Detect which cell encompasses the target text, then output its [X, Y] center coordinate. 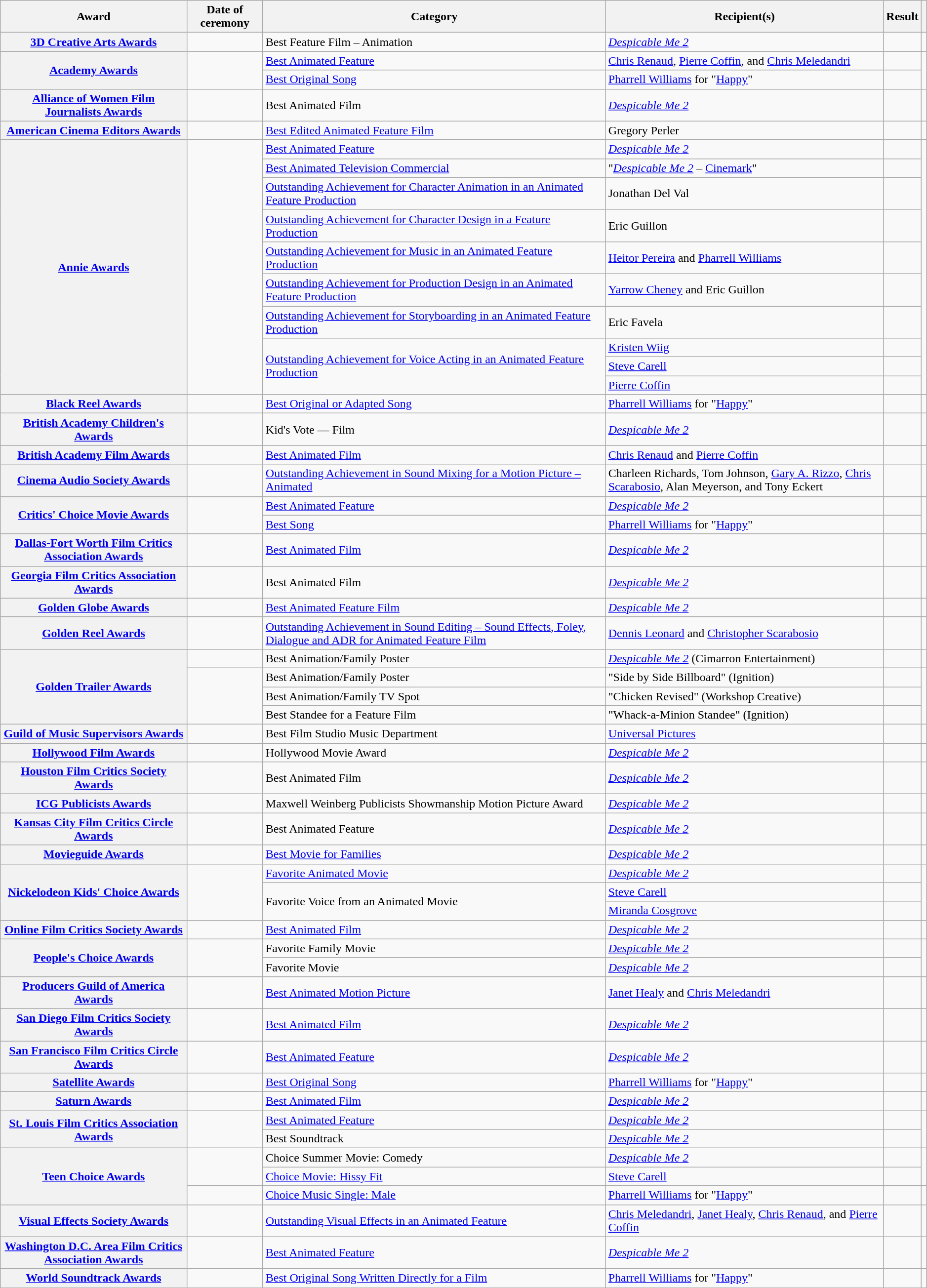
Nickelodeon Kids' Choice Awards [94, 892]
ICG Publicists Awards [94, 804]
Favorite Family Movie [434, 948]
Favorite Animated Movie [434, 873]
American Cinema Editors Awards [94, 130]
Outstanding Achievement for Character Animation in an Animated Feature Production [434, 194]
Outstanding Achievement for Character Design in a Feature Production [434, 225]
Teen Choice Awards [94, 1176]
British Academy Children's Awards [94, 430]
Outstanding Achievement for Production Design in an Animated Feature Production [434, 289]
Outstanding Achievement for Storyboarding in an Animated Feature Production [434, 322]
Recipient(s) [745, 17]
Satellite Awards [94, 1083]
Saturn Awards [94, 1101]
Best Animation/Family TV Spot [434, 696]
Eric Favela [745, 322]
Georgia Film Critics Association Awards [94, 582]
San Francisco Film Critics Circle Awards [94, 1057]
Kansas City Film Critics Circle Awards [94, 829]
Producers Guild of America Awards [94, 993]
3D Creative Arts Awards [94, 42]
Best Animated Television Commercial [434, 168]
Outstanding Visual Effects in an Animated Feature [434, 1221]
Houston Film Critics Society Awards [94, 778]
Outstanding Achievement for Music in an Animated Feature Production [434, 258]
Best Edited Animated Feature Film [434, 130]
"Whack-a-Minion Standee" (Ignition) [745, 715]
British Academy Film Awards [94, 455]
Dennis Leonard and Christopher Scarabosio [745, 633]
St. Louis Film Critics Association Awards [94, 1129]
Golden Reel Awards [94, 633]
Choice Summer Movie: Comedy [434, 1158]
Alliance of Women Film Journalists Awards [94, 105]
Kid's Vote — Film [434, 430]
Best Animated Motion Picture [434, 993]
Maxwell Weinberg Publicists Showmanship Motion Picture Award [434, 804]
Best Feature Film – Animation [434, 42]
Visual Effects Society Awards [94, 1221]
Chris Renaud, Pierre Coffin, and Chris Meledandri [745, 61]
Best Movie for Families [434, 854]
Universal Pictures [745, 734]
Online Film Critics Society Awards [94, 929]
Black Reel Awards [94, 404]
Favorite Movie [434, 967]
Category [434, 17]
Cinema Audio Society Awards [94, 480]
Annie Awards [94, 267]
Hollywood Film Awards [94, 753]
Best Soundtrack [434, 1139]
Result [902, 17]
Outstanding Achievement in Sound Mixing for a Motion Picture – Animated [434, 480]
Despicable Me 2 (Cimarron Entertainment) [745, 658]
Choice Movie: Hissy Fit [434, 1176]
Chris Meledandri, Janet Healy, Chris Renaud, and Pierre Coffin [745, 1221]
Yarrow Cheney and Eric Guillon [745, 289]
World Soundtrack Awards [94, 1278]
Best Song [434, 524]
Guild of Music Supervisors Awards [94, 734]
Choice Music Single: Male [434, 1195]
Golden Globe Awards [94, 607]
Hollywood Movie Award [434, 753]
"Side by Side Billboard" (Ignition) [745, 677]
Critics' Choice Movie Awards [94, 515]
People's Choice Awards [94, 958]
Favorite Voice from an Animated Movie [434, 901]
Best Film Studio Music Department [434, 734]
San Diego Film Critics Society Awards [94, 1024]
Eric Guillon [745, 225]
Golden Trailer Awards [94, 686]
Washington D.C. Area Film Critics Association Awards [94, 1252]
Academy Awards [94, 70]
Award [94, 17]
Janet Healy and Chris Meledandri [745, 993]
"Chicken Revised" (Workshop Creative) [745, 696]
Dallas-Fort Worth Film Critics Association Awards [94, 550]
Gregory Perler [745, 130]
"Despicable Me 2 – Cinemark" [745, 168]
Heitor Pereira and Pharrell Williams [745, 258]
Outstanding Achievement in Sound Editing – Sound Effects, Foley, Dialogue and ADR for Animated Feature Film [434, 633]
Outstanding Achievement for Voice Acting in an Animated Feature Production [434, 366]
Pierre Coffin [745, 385]
Best Animated Feature Film [434, 607]
Best Original or Adapted Song [434, 404]
Charleen Richards, Tom Johnson, Gary A. Rizzo, Chris Scarabosio, Alan Meyerson, and Tony Eckert [745, 480]
Best Standee for a Feature Film [434, 715]
Jonathan Del Val [745, 194]
Best Original Song Written Directly for a Film [434, 1278]
Kristen Wiig [745, 348]
Date of ceremony [225, 17]
Miranda Cosgrove [745, 911]
Chris Renaud and Pierre Coffin [745, 455]
Movieguide Awards [94, 854]
